Provide the (x, y) coordinate of the cell's center where the given text is located.  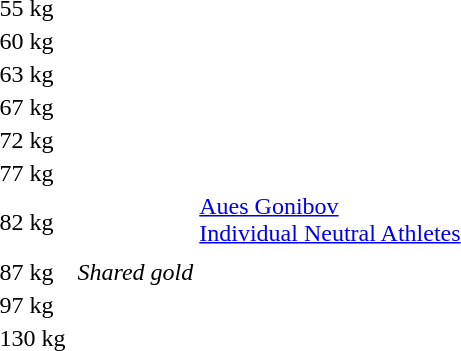
Shared gold (136, 272)
